Capture the cell that displays the provided text and extract its (X, Y) central coordinate. 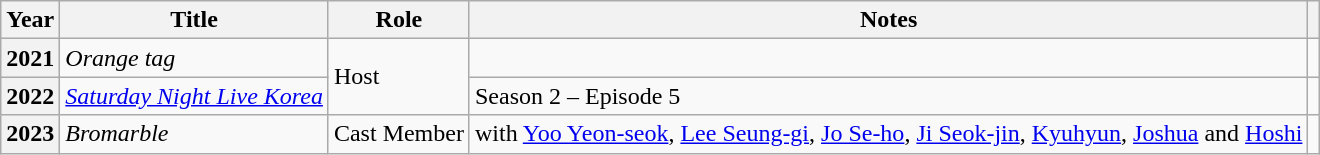
Bromarble (194, 134)
Host (398, 77)
Orange tag (194, 58)
Cast Member (398, 134)
Year (30, 20)
2023 (30, 134)
2022 (30, 96)
Role (398, 20)
with Yoo Yeon-seok, Lee Seung-gi, Jo Se-ho, Ji Seok-jin, Kyuhyun, Joshua and Hoshi (888, 134)
Title (194, 20)
2021 (30, 58)
Notes (888, 20)
Season 2 – Episode 5 (888, 96)
Saturday Night Live Korea (194, 96)
